Find where the given text appears and provide that cell's center as [X, Y] coordinate. 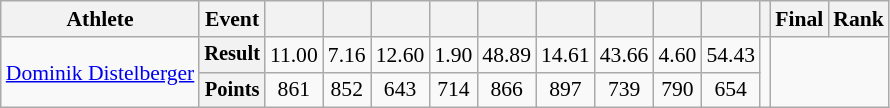
739 [624, 90]
54.43 [730, 55]
852 [347, 90]
866 [506, 90]
714 [453, 90]
43.66 [624, 55]
Event [232, 19]
Final [799, 19]
654 [730, 90]
1.90 [453, 55]
861 [294, 90]
7.16 [347, 55]
14.61 [566, 55]
897 [566, 90]
48.89 [506, 55]
4.60 [677, 55]
12.60 [400, 55]
Points [232, 90]
643 [400, 90]
Dominik Distelberger [100, 72]
Result [232, 55]
Athlete [100, 19]
11.00 [294, 55]
790 [677, 90]
Rank [858, 19]
